Provide the (x, y) coordinate of the cell's center where the given text is located.  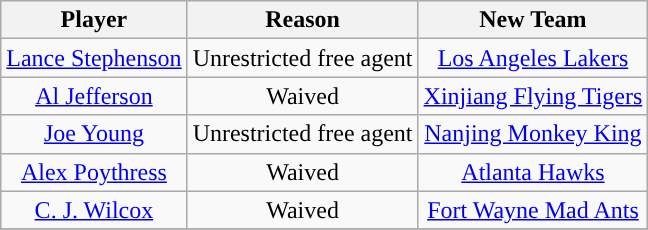
Atlanta Hawks (533, 172)
Nanjing Monkey King (533, 134)
Los Angeles Lakers (533, 58)
Player (94, 20)
Joe Young (94, 134)
Al Jefferson (94, 96)
Fort Wayne Mad Ants (533, 210)
Xinjiang Flying Tigers (533, 96)
New Team (533, 20)
Alex Poythress (94, 172)
Lance Stephenson (94, 58)
C. J. Wilcox (94, 210)
Reason (302, 20)
